Detect which cell encompasses the target text, then output its (X, Y) center coordinate. 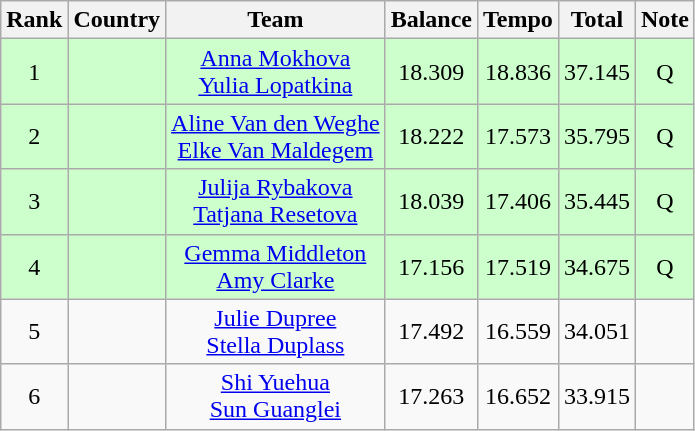
18.222 (431, 136)
35.795 (596, 136)
Note (664, 20)
2 (34, 136)
Country (117, 20)
17.573 (518, 136)
17.519 (518, 266)
34.675 (596, 266)
17.156 (431, 266)
16.559 (518, 332)
18.836 (518, 72)
6 (34, 396)
Julie DupreeStella Duplass (276, 332)
Shi YuehuaSun Guanglei (276, 396)
4 (34, 266)
Total (596, 20)
Gemma MiddletonAmy Clarke (276, 266)
33.915 (596, 396)
17.406 (518, 202)
Aline Van den WegheElke Van Maldegem (276, 136)
3 (34, 202)
17.263 (431, 396)
Tempo (518, 20)
5 (34, 332)
Team (276, 20)
17.492 (431, 332)
Anna MokhovaYulia Lopatkina (276, 72)
18.309 (431, 72)
Balance (431, 20)
1 (34, 72)
35.445 (596, 202)
16.652 (518, 396)
37.145 (596, 72)
Rank (34, 20)
18.039 (431, 202)
34.051 (596, 332)
Julija RybakovaTatjana Resetova (276, 202)
